Locate the cell with the specified text and output its [x, y] center coordinate. 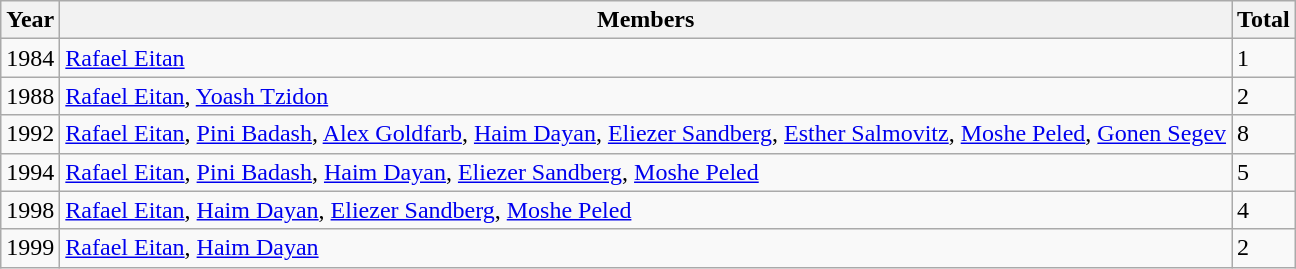
1992 [30, 134]
Rafael Eitan [646, 58]
Year [30, 20]
1988 [30, 96]
1998 [30, 210]
1984 [30, 58]
1999 [30, 248]
Rafael Eitan, Pini Badash, Alex Goldfarb, Haim Dayan, Eliezer Sandberg, Esther Salmovitz, Moshe Peled, Gonen Segev [646, 134]
Rafael Eitan, Yoash Tzidon [646, 96]
1 [1264, 58]
1994 [30, 172]
Rafael Eitan, Pini Badash, Haim Dayan, Eliezer Sandberg, Moshe Peled [646, 172]
Total [1264, 20]
Members [646, 20]
Rafael Eitan, Haim Dayan [646, 248]
Rafael Eitan, Haim Dayan, Eliezer Sandberg, Moshe Peled [646, 210]
5 [1264, 172]
8 [1264, 134]
4 [1264, 210]
